Capture the cell that displays the provided text and extract its [x, y] central coordinate. 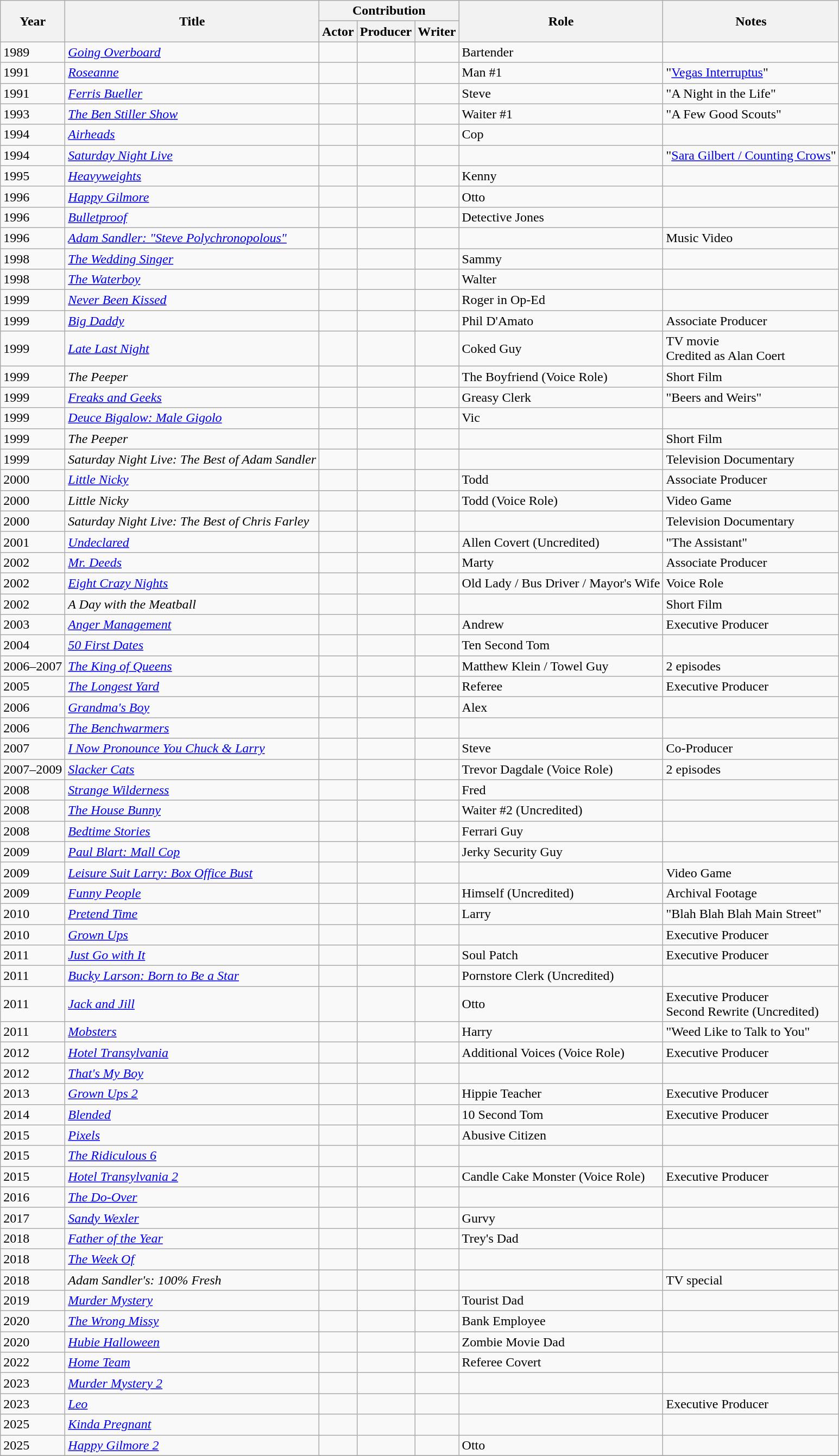
Zombie Movie Dad [561, 1342]
The Do-Over [192, 1197]
Soul Patch [561, 955]
Larry [561, 914]
The Longest Yard [192, 687]
Ferris Bueller [192, 93]
Year [33, 21]
"Vegas Interruptus" [751, 73]
Contribution [389, 11]
2013 [33, 1094]
Andrew [561, 625]
The Ridiculous 6 [192, 1156]
Roger in Op-Ed [561, 300]
Adam Sandler: "Steve Polychronopolous" [192, 238]
The Ben Stiller Show [192, 114]
Never Been Kissed [192, 300]
Pretend Time [192, 914]
"The Assistant" [751, 542]
Late Last Night [192, 349]
"Blah Blah Blah Main Street" [751, 914]
Harry [561, 1032]
Just Go with It [192, 955]
2005 [33, 687]
Detective Jones [561, 217]
Fred [561, 790]
The House Bunny [192, 811]
Abusive Citizen [561, 1135]
A Day with the Meatball [192, 604]
Paul Blart: Mall Cop [192, 852]
Saturday Night Live: The Best of Chris Farley [192, 521]
Executive ProducerSecond Rewrite (Uncredited) [751, 1004]
2006–2007 [33, 666]
"Weed Like to Talk to You" [751, 1032]
Jack and Jill [192, 1004]
Man #1 [561, 73]
2017 [33, 1218]
Waiter #1 [561, 114]
Writer [437, 31]
The King of Queens [192, 666]
Tourist Dad [561, 1301]
Producer [386, 31]
Hotel Transylvania [192, 1053]
Bucky Larson: Born to Be a Star [192, 976]
Leisure Suit Larry: Box Office Bust [192, 872]
"Sara Gilbert / Counting Crows" [751, 155]
Pornstore Clerk (Uncredited) [561, 976]
Freaks and Geeks [192, 397]
Ten Second Tom [561, 645]
2007–2009 [33, 769]
Grown Ups 2 [192, 1094]
2007 [33, 749]
Leo [192, 1404]
Matthew Klein / Towel Guy [561, 666]
Murder Mystery 2 [192, 1383]
Father of the Year [192, 1238]
Grandma's Boy [192, 707]
That's My Boy [192, 1073]
Candle Cake Monster (Voice Role) [561, 1176]
Going Overboard [192, 52]
Pixels [192, 1135]
Kenny [561, 176]
The Waterboy [192, 280]
Grown Ups [192, 934]
The Benchwarmers [192, 728]
Todd (Voice Role) [561, 501]
Happy Gilmore 2 [192, 1445]
Murder Mystery [192, 1301]
Referee [561, 687]
1989 [33, 52]
Allen Covert (Uncredited) [561, 542]
Hubie Halloween [192, 1342]
10 Second Tom [561, 1115]
Mr. Deeds [192, 562]
Airheads [192, 135]
Bank Employee [561, 1321]
Saturday Night Live [192, 155]
2004 [33, 645]
Slacker Cats [192, 769]
Referee Covert [561, 1363]
"A Few Good Scouts" [751, 114]
Trey's Dad [561, 1238]
Co-Producer [751, 749]
1993 [33, 114]
Anger Management [192, 625]
Archival Footage [751, 893]
Voice Role [751, 583]
Undeclared [192, 542]
1995 [33, 176]
Old Lady / Bus Driver / Mayor's Wife [561, 583]
Ferrari Guy [561, 831]
Adam Sandler's: 100% Fresh [192, 1280]
Jerky Security Guy [561, 852]
I Now Pronounce You Chuck & Larry [192, 749]
Alex [561, 707]
"Beers and Weirs" [751, 397]
Deuce Bigalow: Male Gigolo [192, 418]
The Wrong Missy [192, 1321]
Actor [338, 31]
"A Night in the Life" [751, 93]
Additional Voices (Voice Role) [561, 1053]
Marty [561, 562]
TV special [751, 1280]
Blended [192, 1115]
Strange Wilderness [192, 790]
2022 [33, 1363]
Roseanne [192, 73]
Coked Guy [561, 349]
Notes [751, 21]
Vic [561, 418]
The Week Of [192, 1259]
Todd [561, 480]
Bulletproof [192, 217]
The Wedding Singer [192, 259]
Eight Crazy Nights [192, 583]
Mobsters [192, 1032]
Trevor Dagdale (Voice Role) [561, 769]
Sammy [561, 259]
Sandy Wexler [192, 1218]
2003 [33, 625]
Gurvy [561, 1218]
Big Daddy [192, 321]
2019 [33, 1301]
50 First Dates [192, 645]
Greasy Clerk [561, 397]
Waiter #2 (Uncredited) [561, 811]
Hippie Teacher [561, 1094]
2001 [33, 542]
TV movieCredited as Alan Coert [751, 349]
2014 [33, 1115]
Kinda Pregnant [192, 1425]
Happy Gilmore [192, 197]
2016 [33, 1197]
Himself (Uncredited) [561, 893]
Hotel Transylvania 2 [192, 1176]
Saturday Night Live: The Best of Adam Sandler [192, 459]
Title [192, 21]
Phil D'Amato [561, 321]
Bedtime Stories [192, 831]
Bartender [561, 52]
The Boyfriend (Voice Role) [561, 377]
Heavyweights [192, 176]
Music Video [751, 238]
Walter [561, 280]
Cop [561, 135]
Home Team [192, 1363]
Funny People [192, 893]
Role [561, 21]
